Locate the cell with the specified text and output its [X, Y] center coordinate. 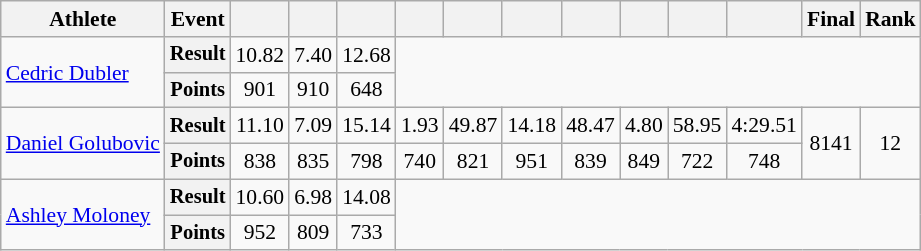
7.40 [313, 55]
648 [366, 90]
11.10 [260, 126]
901 [260, 90]
722 [698, 162]
4:29.51 [764, 126]
10.82 [260, 55]
Daniel Golubovic [83, 144]
1.93 [420, 126]
8141 [831, 144]
849 [644, 162]
58.95 [698, 126]
838 [260, 162]
952 [260, 233]
Rank [890, 19]
Cedric Dubler [83, 72]
12 [890, 144]
Ashley Moloney [83, 214]
910 [313, 90]
4.80 [644, 126]
Athlete [83, 19]
48.47 [590, 126]
15.14 [366, 126]
951 [532, 162]
Event [198, 19]
14.18 [532, 126]
740 [420, 162]
7.09 [313, 126]
10.60 [260, 197]
6.98 [313, 197]
49.87 [474, 126]
839 [590, 162]
12.68 [366, 55]
821 [474, 162]
809 [313, 233]
835 [313, 162]
798 [366, 162]
748 [764, 162]
733 [366, 233]
14.08 [366, 197]
Final [831, 19]
